Scan for the cell matching the given text and deliver its [x, y] coordinate at center. 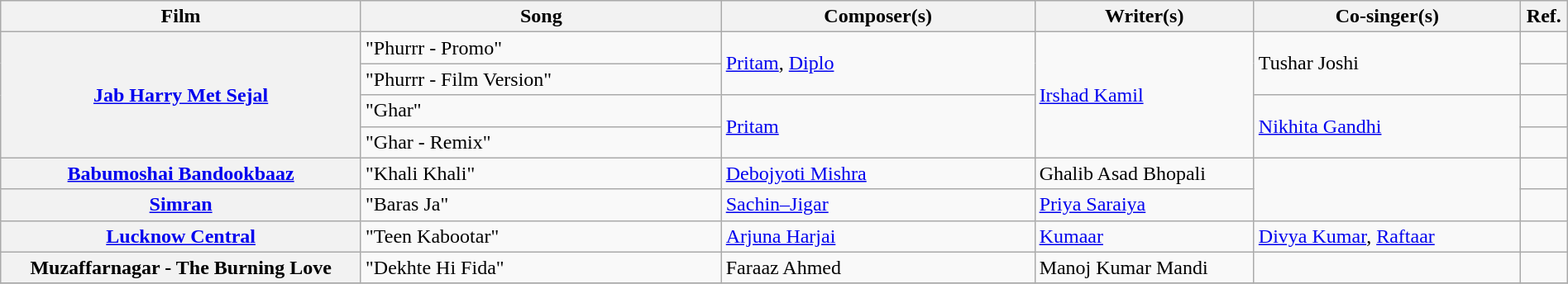
"Phurrr - Promo" [541, 48]
"Khali Khali" [541, 173]
Arjuna Harjai [878, 236]
"Ghar" [541, 111]
Composer(s) [878, 17]
Pritam [878, 126]
Faraaz Ahmed [878, 267]
Pritam, Diplo [878, 64]
Debojyoti Mishra [878, 173]
Muzaffarnagar - The Burning Love [181, 267]
Lucknow Central [181, 236]
"Teen Kabootar" [541, 236]
"Baras Ja" [541, 205]
Irshad Kamil [1145, 95]
Writer(s) [1145, 17]
Sachin–Jigar [878, 205]
Priya Saraiya [1145, 205]
Co-singer(s) [1387, 17]
Ref. [1543, 17]
Simran [181, 205]
Song [541, 17]
"Ghar - Remix" [541, 142]
Film [181, 17]
Tushar Joshi [1387, 64]
Nikhita Gandhi [1387, 126]
Babumoshai Bandookbaaz [181, 173]
Kumaar [1145, 236]
"Phurrr - Film Version" [541, 79]
Ghalib Asad Bhopali [1145, 173]
Manoj Kumar Mandi [1145, 267]
Jab Harry Met Sejal [181, 95]
"Dekhte Hi Fida" [541, 267]
Divya Kumar, Raftaar [1387, 236]
